For the text-containing cell, return its midpoint in [X, Y] coordinate format. 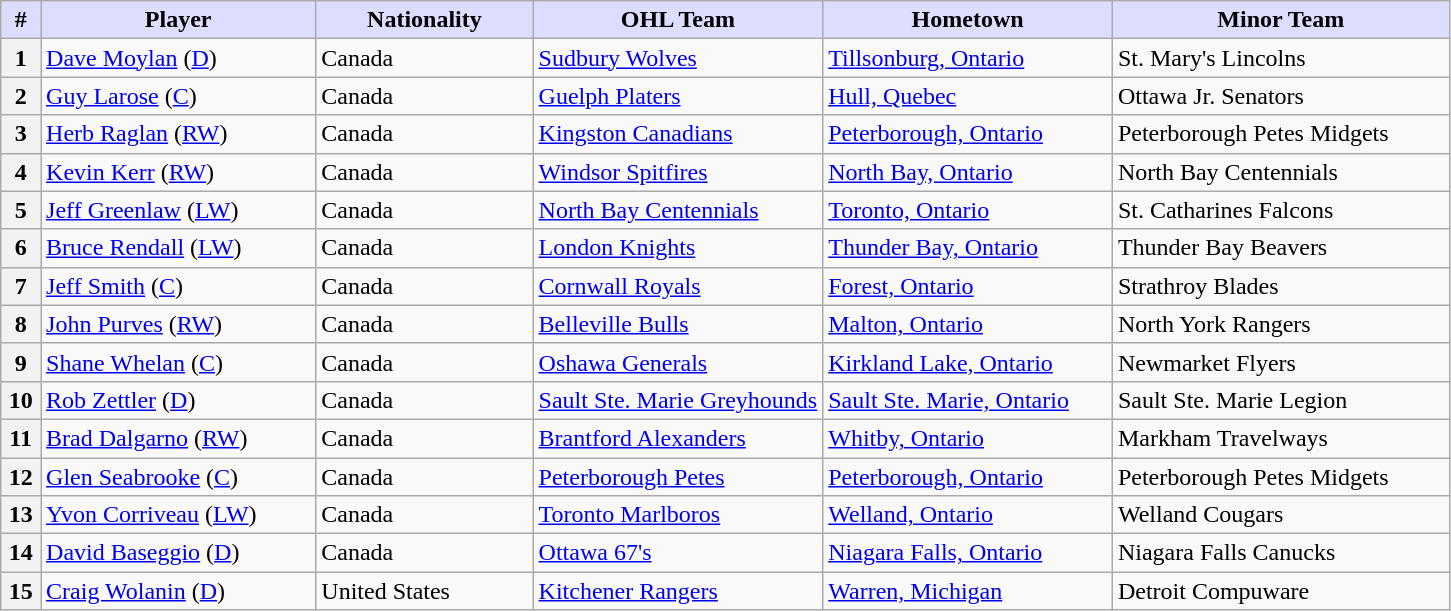
Newmarket Flyers [1280, 362]
Cornwall Royals [678, 286]
Bruce Rendall (LW) [178, 248]
Whitby, Ontario [968, 438]
Jeff Smith (C) [178, 286]
Guy Larose (C) [178, 96]
Ottawa 67's [678, 553]
Thunder Bay, Ontario [968, 248]
1 [21, 58]
Player [178, 20]
Windsor Spitfires [678, 172]
10 [21, 400]
Nationality [424, 20]
5 [21, 210]
8 [21, 324]
# [21, 20]
Sault Ste. Marie Greyhounds [678, 400]
Herb Raglan (RW) [178, 134]
Peterborough Petes [678, 477]
11 [21, 438]
Kingston Canadians [678, 134]
Hometown [968, 20]
Detroit Compuware [1280, 591]
Kevin Kerr (RW) [178, 172]
Guelph Platers [678, 96]
London Knights [678, 248]
Malton, Ontario [968, 324]
Brantford Alexanders [678, 438]
David Baseggio (D) [178, 553]
Craig Wolanin (D) [178, 591]
9 [21, 362]
Kitchener Rangers [678, 591]
Niagara Falls, Ontario [968, 553]
7 [21, 286]
Warren, Michigan [968, 591]
John Purves (RW) [178, 324]
Rob Zettler (D) [178, 400]
Brad Dalgarno (RW) [178, 438]
14 [21, 553]
Markham Travelways [1280, 438]
Sault Ste. Marie, Ontario [968, 400]
Welland Cougars [1280, 515]
Welland, Ontario [968, 515]
Jeff Greenlaw (LW) [178, 210]
Dave Moylan (D) [178, 58]
OHL Team [678, 20]
15 [21, 591]
St. Mary's Lincolns [1280, 58]
Toronto Marlboros [678, 515]
Ottawa Jr. Senators [1280, 96]
Toronto, Ontario [968, 210]
Tillsonburg, Ontario [968, 58]
St. Catharines Falcons [1280, 210]
North Bay, Ontario [968, 172]
Niagara Falls Canucks [1280, 553]
Hull, Quebec [968, 96]
13 [21, 515]
Kirkland Lake, Ontario [968, 362]
Sudbury Wolves [678, 58]
Oshawa Generals [678, 362]
Minor Team [1280, 20]
6 [21, 248]
4 [21, 172]
Shane Whelan (C) [178, 362]
2 [21, 96]
Sault Ste. Marie Legion [1280, 400]
3 [21, 134]
North York Rangers [1280, 324]
12 [21, 477]
Yvon Corriveau (LW) [178, 515]
Belleville Bulls [678, 324]
United States [424, 591]
Glen Seabrooke (C) [178, 477]
Strathroy Blades [1280, 286]
Forest, Ontario [968, 286]
Thunder Bay Beavers [1280, 248]
